Return [x, y] of the center of cell containing provided text 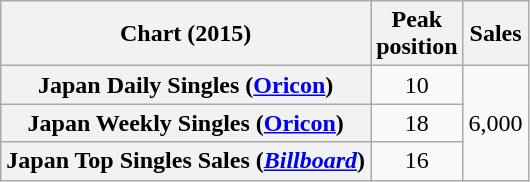
Japan Daily Singles (Oricon) [186, 85]
Peakposition [417, 34]
Japan Top Singles Sales (Billboard) [186, 161]
16 [417, 161]
Sales [496, 34]
Chart (2015) [186, 34]
6,000 [496, 123]
18 [417, 123]
10 [417, 85]
Japan Weekly Singles (Oricon) [186, 123]
